Provide the [X, Y] coordinate of the cell's center where the given text is located.  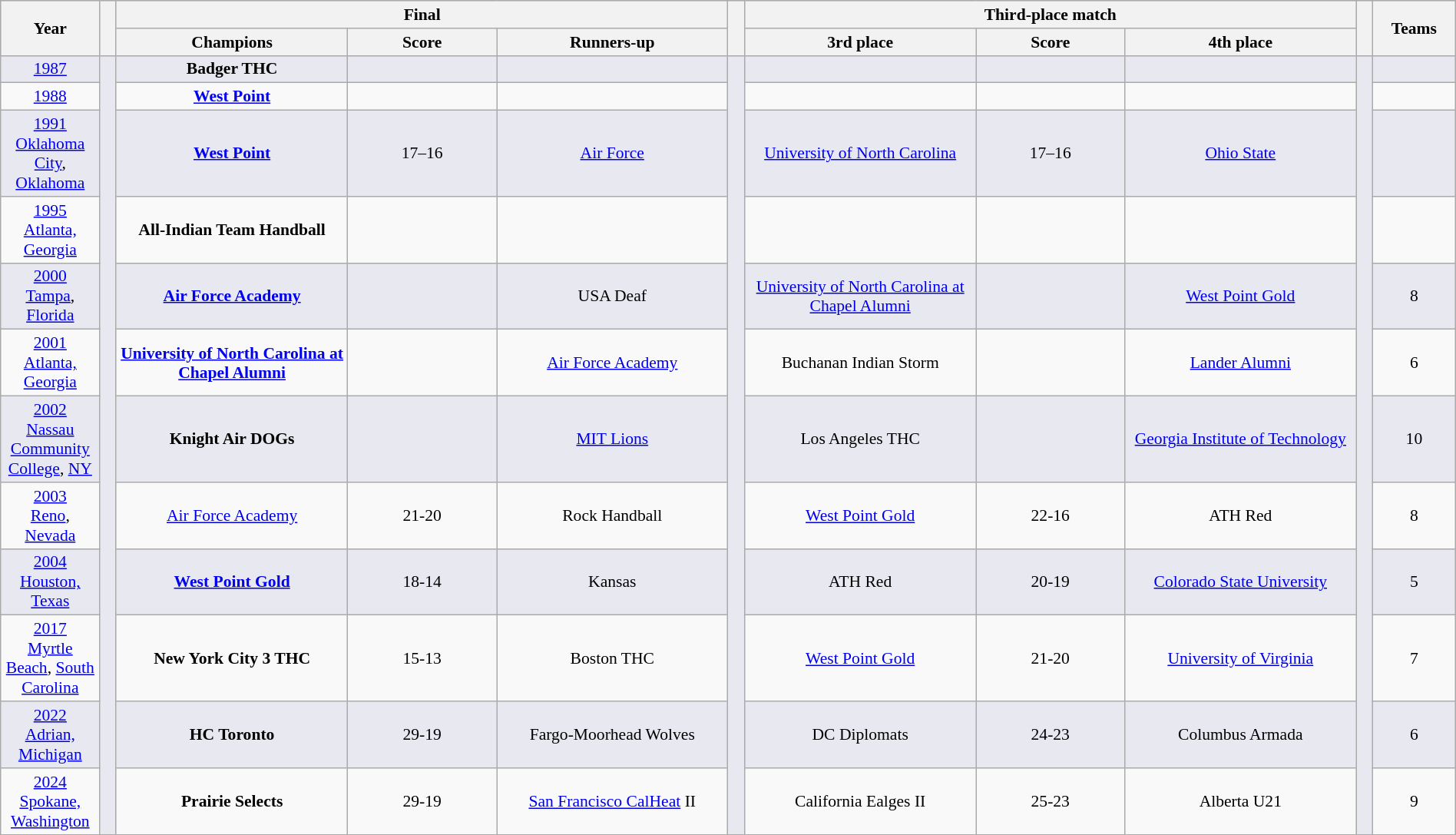
1987 [51, 69]
Final [422, 15]
Rock Handball [613, 516]
Boston THC [613, 658]
2000Tampa, Florida [51, 297]
Los Angeles THC [860, 439]
25-23 [1051, 802]
Badger THC [232, 69]
18-14 [422, 582]
San Francisco CalHeat II [613, 802]
4th place [1241, 42]
1988 [51, 97]
University of Virginia [1241, 658]
24-23 [1051, 734]
USA Deaf [613, 297]
2022Adrian, Michigan [51, 734]
Teams [1415, 28]
2003Reno, Nevada [51, 516]
Ohio State [1241, 154]
Champions [232, 42]
2017Myrtle Beach, South Carolina [51, 658]
3rd place [860, 42]
Air Force [613, 154]
Columbus Armada [1241, 734]
MIT Lions [613, 439]
Lander Alumni [1241, 363]
HC Toronto [232, 734]
Year [51, 28]
Georgia Institute of Technology [1241, 439]
Fargo-Moorhead Wolves [613, 734]
Colorado State University [1241, 582]
2002Nassau Community College, NY [51, 439]
20-19 [1051, 582]
9 [1415, 802]
2001Atlanta, Georgia [51, 363]
All-Indian Team Handball [232, 230]
Buchanan Indian Storm [860, 363]
7 [1415, 658]
2004Houston, Texas [51, 582]
Runners-up [613, 42]
15-13 [422, 658]
DC Diplomats [860, 734]
Alberta U21 [1241, 802]
New York City 3 THC [232, 658]
University of North Carolina [860, 154]
2024Spokane, Washington [51, 802]
Prairie Selects [232, 802]
1995Atlanta, Georgia [51, 230]
22-16 [1051, 516]
10 [1415, 439]
Third-place match [1051, 15]
California Ealges II [860, 802]
Knight Air DOGs [232, 439]
1991Oklahoma City, Oklahoma [51, 154]
Kansas [613, 582]
5 [1415, 582]
